Return the (x, y) coordinate for the center point of the cell that contains the specified text.  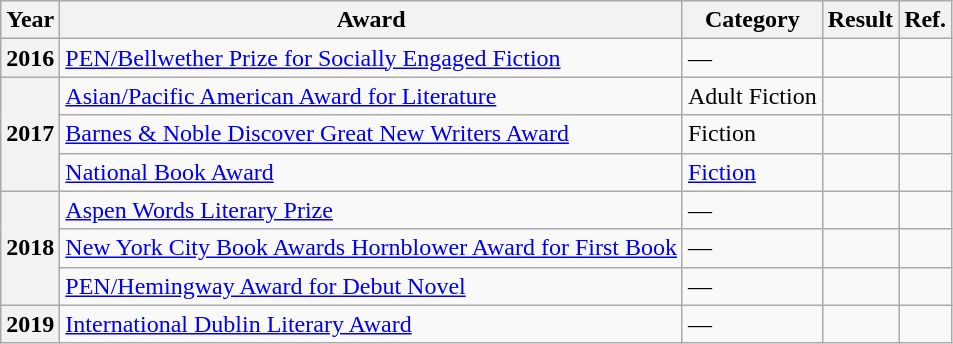
Adult Fiction (752, 96)
PEN/Hemingway Award for Debut Novel (372, 286)
International Dublin Literary Award (372, 324)
Result (860, 20)
Award (372, 20)
Category (752, 20)
Aspen Words Literary Prize (372, 210)
New York City Book Awards Hornblower Award for First Book (372, 248)
2016 (30, 58)
2019 (30, 324)
2018 (30, 248)
PEN/Bellwether Prize for Socially Engaged Fiction (372, 58)
2017 (30, 134)
Barnes & Noble Discover Great New Writers Award (372, 134)
Year (30, 20)
Ref. (926, 20)
Asian/Pacific American Award for Literature (372, 96)
National Book Award (372, 172)
